For the text-containing cell, return its midpoint in [x, y] coordinate format. 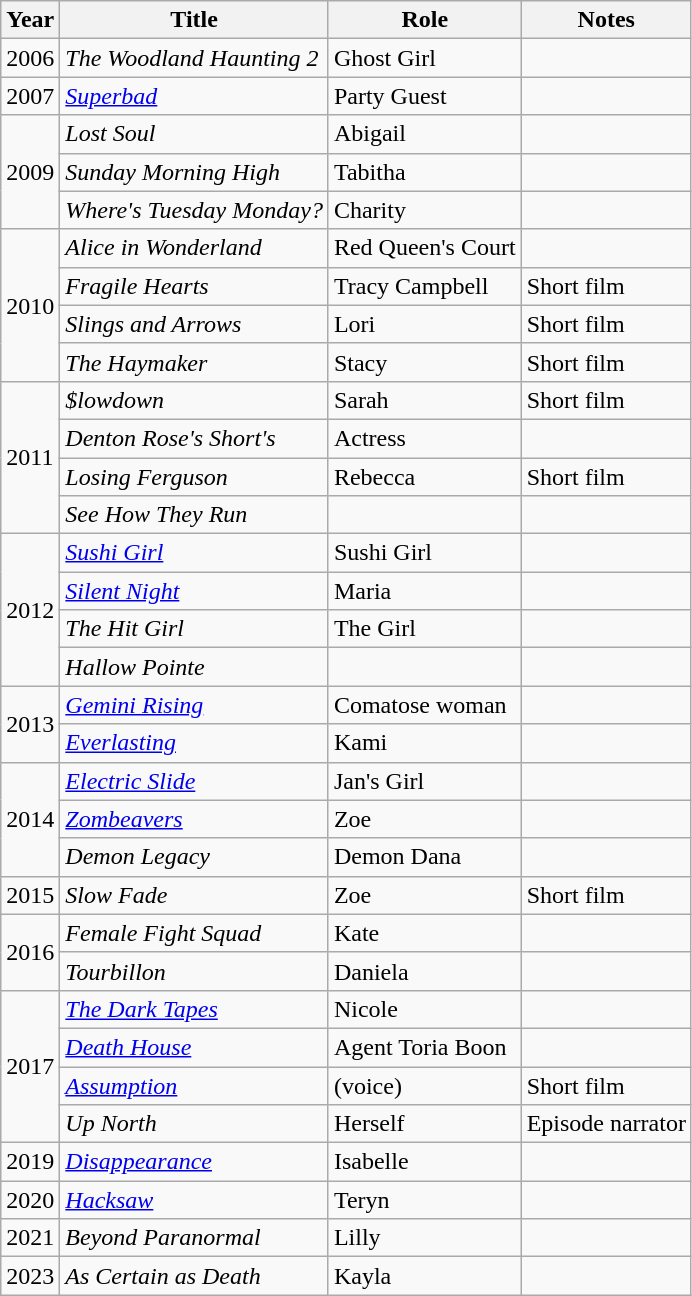
2010 [30, 305]
$lowdown [194, 400]
Year [30, 20]
Sunday Morning High [194, 172]
Abigail [424, 134]
Isabelle [424, 1162]
Kami [424, 743]
The Woodland Haunting 2 [194, 58]
Hallow Pointe [194, 667]
Charity [424, 210]
Daniela [424, 971]
2012 [30, 610]
Slings and Arrows [194, 324]
Notes [606, 20]
Slow Fade [194, 895]
Tracy Campbell [424, 286]
Role [424, 20]
The Dark Tapes [194, 1009]
2015 [30, 895]
See How They Run [194, 515]
Silent Night [194, 591]
Title [194, 20]
Jan's Girl [424, 781]
2020 [30, 1200]
Female Fight Squad [194, 933]
Gemini Rising [194, 705]
2021 [30, 1238]
The Hit Girl [194, 629]
Death House [194, 1047]
Episode narrator [606, 1124]
Everlasting [194, 743]
Lost Soul [194, 134]
Nicole [424, 1009]
Beyond Paranormal [194, 1238]
Demon Dana [424, 857]
Assumption [194, 1085]
Alice in Wonderland [194, 248]
Agent Toria Boon [424, 1047]
Hacksaw [194, 1200]
Electric Slide [194, 781]
2006 [30, 58]
Fragile Hearts [194, 286]
Disappearance [194, 1162]
Herself [424, 1124]
Zombeavers [194, 819]
Red Queen's Court [424, 248]
Comatose woman [424, 705]
Where's Tuesday Monday? [194, 210]
Party Guest [424, 96]
Sarah [424, 400]
Kayla [424, 1276]
Tabitha [424, 172]
Ghost Girl [424, 58]
Stacy [424, 362]
Actress [424, 438]
The Haymaker [194, 362]
Tourbillon [194, 971]
2011 [30, 457]
Lilly [424, 1238]
2023 [30, 1276]
Demon Legacy [194, 857]
(voice) [424, 1085]
2013 [30, 724]
Rebecca [424, 477]
2016 [30, 952]
2009 [30, 172]
2017 [30, 1066]
Denton Rose's Short's [194, 438]
As Certain as Death [194, 1276]
2007 [30, 96]
The Girl [424, 629]
Kate [424, 933]
Lori [424, 324]
Teryn [424, 1200]
Up North [194, 1124]
Losing Ferguson [194, 477]
Maria [424, 591]
2019 [30, 1162]
2014 [30, 819]
Superbad [194, 96]
